Detect which cell encompasses the target text, then output its [X, Y] center coordinate. 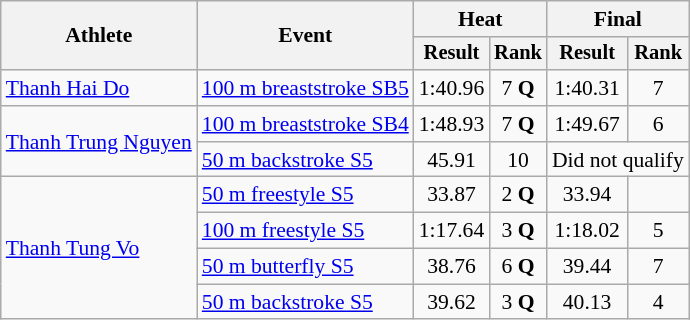
33.94 [588, 195]
1:48.93 [452, 124]
100 m breaststroke SB5 [306, 88]
1:18.02 [588, 231]
6 Q [518, 267]
Heat [480, 19]
Final [618, 19]
Athlete [99, 36]
Event [306, 36]
Thanh Trung Nguyen [99, 142]
1:40.96 [452, 88]
45.91 [452, 160]
4 [658, 302]
100 m freestyle S5 [306, 231]
1:17.64 [452, 231]
6 [658, 124]
50 m freestyle S5 [306, 195]
10 [518, 160]
5 [658, 231]
39.62 [452, 302]
1:49.67 [588, 124]
2 Q [518, 195]
40.13 [588, 302]
1:40.31 [588, 88]
100 m breaststroke SB4 [306, 124]
33.87 [452, 195]
Did not qualify [618, 160]
38.76 [452, 267]
Thanh Hai Do [99, 88]
39.44 [588, 267]
50 m butterfly S5 [306, 267]
Thanh Tung Vo [99, 248]
